Determine the (x, y) coordinate at the center of the cell enclosing the given text.  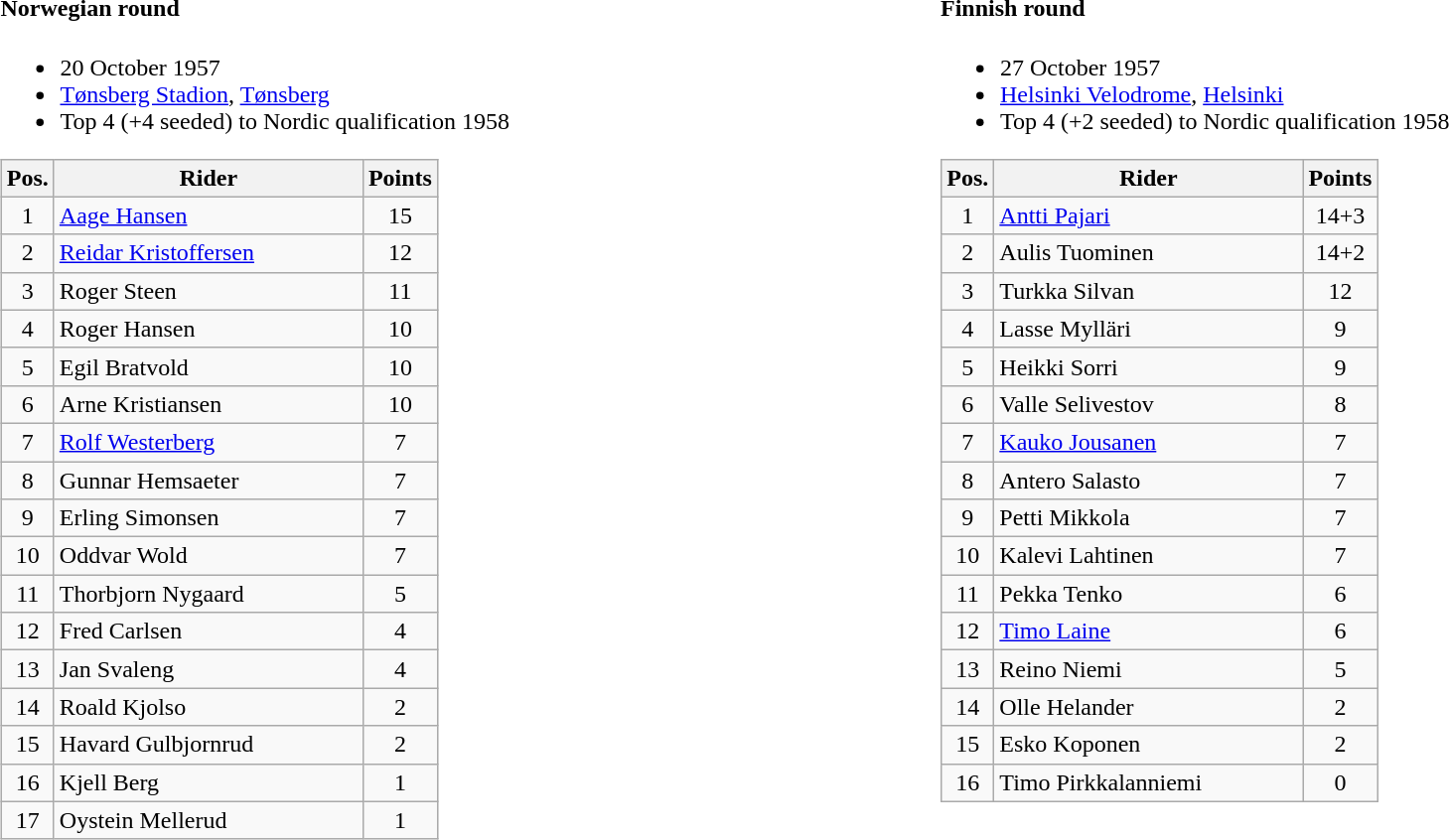
Antero Salasto (1148, 481)
Thorbjorn Nygaard (209, 594)
Timo Pirkkalanniemi (1148, 782)
Heikki Sorri (1148, 366)
Valle Selivestov (1148, 404)
Lasse Mylläri (1148, 329)
Kalevi Lahtinen (1148, 556)
Havard Gulbjornrud (209, 745)
Aage Hansen (209, 215)
Kauko Jousanen (1148, 442)
Roger Hansen (209, 329)
14+2 (1341, 253)
Gunnar Hemsaeter (209, 481)
Rolf Westerberg (209, 442)
Fred Carlsen (209, 631)
Antti Pajari (1148, 215)
Petti Mikkola (1148, 518)
Oystein Mellerud (209, 820)
Jan Svaleng (209, 669)
Roger Steen (209, 291)
Kjell Berg (209, 782)
17 (28, 820)
Erling Simonsen (209, 518)
Pekka Tenko (1148, 594)
14+3 (1341, 215)
Reino Niemi (1148, 669)
Aulis Tuominen (1148, 253)
Turkka Silvan (1148, 291)
Timo Laine (1148, 631)
Egil Bratvold (209, 366)
0 (1341, 782)
Reidar Kristoffersen (209, 253)
Olle Helander (1148, 707)
Esko Koponen (1148, 745)
Roald Kjolso (209, 707)
Arne Kristiansen (209, 404)
Oddvar Wold (209, 556)
